From the cell containing the given text, extract its center point as [X, Y] coordinate. 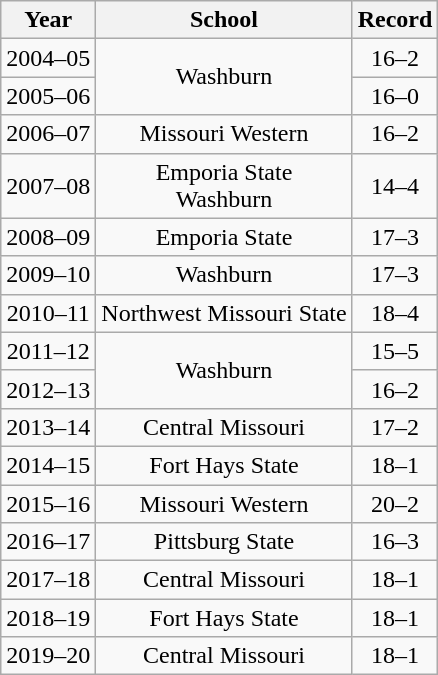
18–4 [395, 313]
17–2 [395, 427]
2008–09 [48, 237]
2009–10 [48, 275]
School [224, 20]
2010–11 [48, 313]
Northwest Missouri State [224, 313]
2007–08 [48, 186]
2018–19 [48, 618]
Emporia StateWashburn [224, 186]
Pittsburg State [224, 542]
2005–06 [48, 96]
2011–12 [48, 351]
2017–18 [48, 580]
2012–13 [48, 389]
15–5 [395, 351]
2004–05 [48, 58]
2015–16 [48, 503]
2014–15 [48, 465]
2019–20 [48, 656]
14–4 [395, 186]
Record [395, 20]
2013–14 [48, 427]
Year [48, 20]
2016–17 [48, 542]
2006–07 [48, 134]
16–0 [395, 96]
20–2 [395, 503]
Emporia State [224, 237]
16–3 [395, 542]
